Provide the (x, y) coordinate of the cell's center where the given text is located.  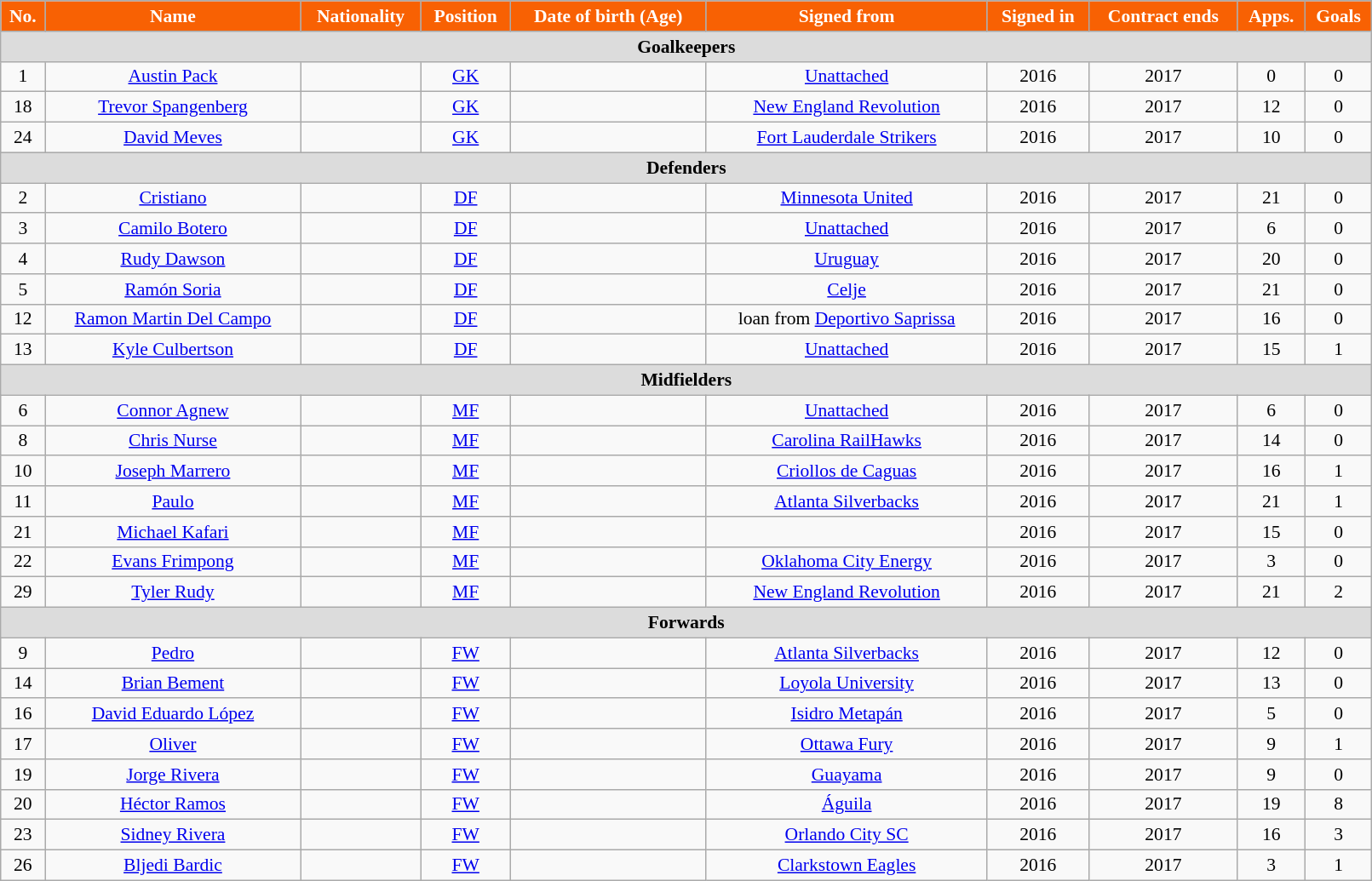
Contract ends (1163, 16)
Goalkeepers (686, 47)
Camilo Botero (173, 229)
26 (23, 866)
Goals (1338, 16)
No. (23, 16)
Minnesota United (847, 198)
Fort Lauderdale Strikers (847, 138)
22 (23, 562)
11 (23, 501)
Brian Bement (173, 684)
Rudy Dawson (173, 259)
Guayama (847, 775)
Forwards (686, 623)
Paulo (173, 501)
Trevor Spangenberg (173, 107)
Carolina RailHawks (847, 441)
David Meves (173, 138)
Jorge Rivera (173, 775)
Apps. (1271, 16)
Position (465, 16)
Sidney Rivera (173, 835)
29 (23, 592)
Austin Pack (173, 77)
Uruguay (847, 259)
Celje (847, 289)
Nationality (361, 16)
Ottawa Fury (847, 744)
Isidro Metapán (847, 714)
Héctor Ramos (173, 804)
Michael Kafari (173, 532)
Criollos de Caguas (847, 472)
Bljedi Bardic (173, 866)
Signed in (1037, 16)
18 (23, 107)
Orlando City SC (847, 835)
23 (23, 835)
Connor Agnew (173, 410)
Signed from (847, 16)
Midfielders (686, 380)
David Eduardo López (173, 714)
Ramon Martin Del Campo (173, 319)
Clarkstown Eagles (847, 866)
Evans Frimpong (173, 562)
Oklahoma City Energy (847, 562)
Joseph Marrero (173, 472)
Defenders (686, 168)
Chris Nurse (173, 441)
loan from Deportivo Saprissa (847, 319)
Cristiano (173, 198)
Águila (847, 804)
Pedro (173, 653)
Date of birth (Age) (608, 16)
Loyola University (847, 684)
17 (23, 744)
Ramón Soria (173, 289)
24 (23, 138)
Name (173, 16)
Kyle Culbertson (173, 350)
Tyler Rudy (173, 592)
4 (23, 259)
Oliver (173, 744)
